Identify which cell holds the provided text, then report its (X, Y) central coordinate. 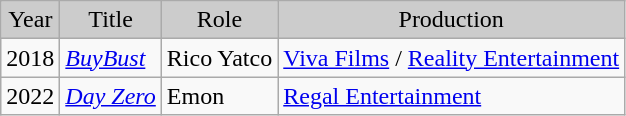
Year (30, 20)
2022 (30, 96)
Emon (219, 96)
Production (452, 20)
Role (219, 20)
2018 (30, 58)
BuyBust (111, 58)
Regal Entertainment (452, 96)
Viva Films / Reality Entertainment (452, 58)
Day Zero (111, 96)
Title (111, 20)
Rico Yatco (219, 58)
